For the text-containing cell, return its midpoint in (X, Y) coordinate format. 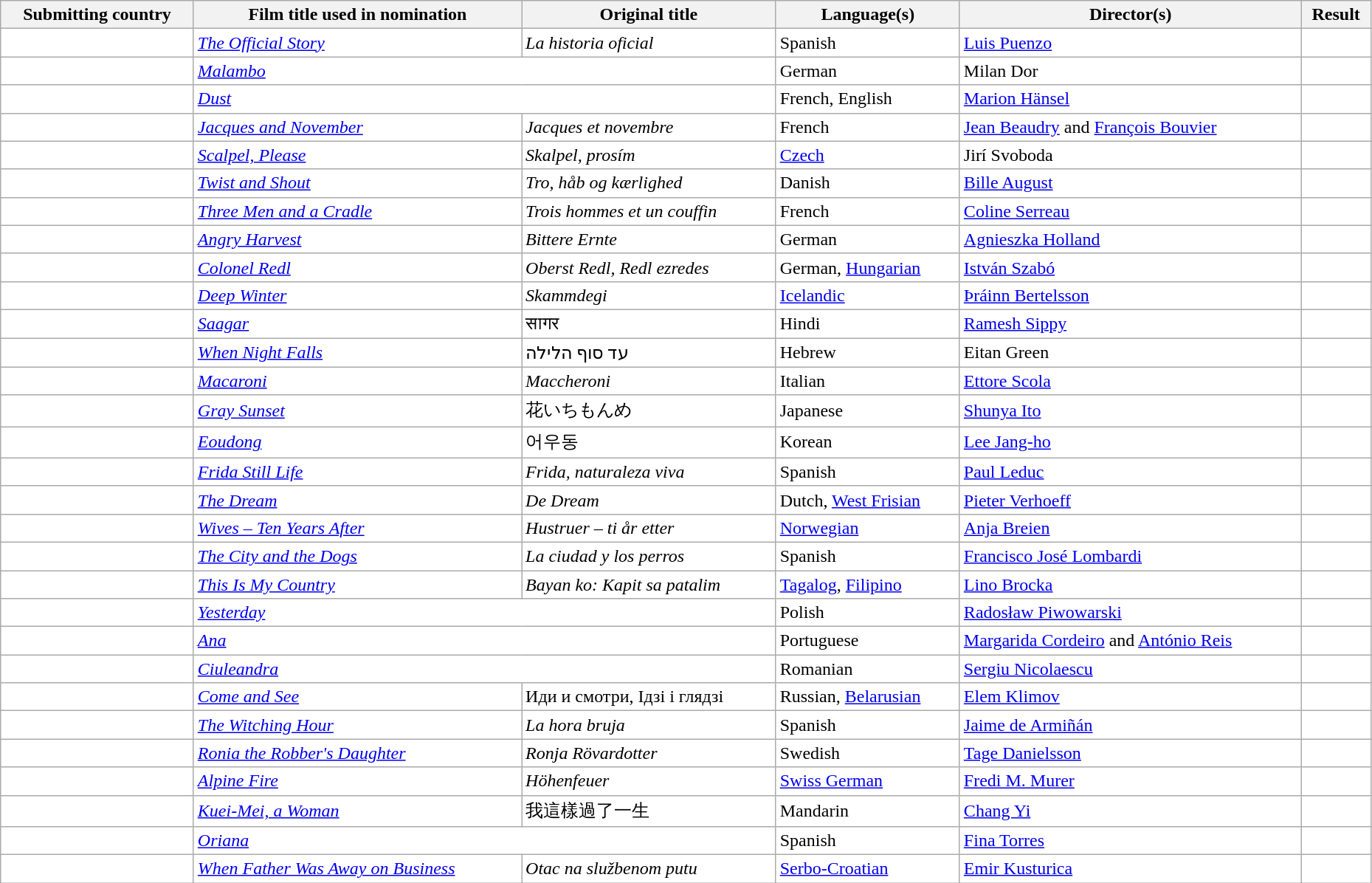
Portuguese (868, 641)
Bille August (1131, 183)
Colonel Redl (357, 267)
Radosław Piwowarski (1131, 613)
Þráinn Bertelsson (1131, 295)
La ciudad y los perros (649, 556)
Marion Hänsel (1131, 99)
When Father Was Away on Business (357, 869)
Hebrew (868, 353)
Ettore Scola (1131, 381)
Ana (484, 641)
सागर (649, 323)
Skalpel, prosím (649, 155)
Jacques and November (357, 127)
Original title (649, 15)
Milan Dor (1131, 71)
Maccheroni (649, 381)
Saagar (357, 323)
Lino Brocka (1131, 584)
Serbo-Croatian (868, 869)
Language(s) (868, 15)
Submitting country (97, 15)
花いちもんめ (649, 410)
Skammdegi (649, 295)
Bittere Ernte (649, 239)
Wives – Ten Years After (357, 528)
Emir Kusturica (1131, 869)
Romanian (868, 669)
Eitan Green (1131, 353)
The Official Story (357, 43)
我這樣過了一生 (649, 811)
The Dream (357, 500)
Kuei-Mei, a Woman (357, 811)
Tage Danielsson (1131, 753)
Chang Yi (1131, 811)
Jacques et novembre (649, 127)
Höhenfeuer (649, 781)
French, English (868, 99)
Elem Klimov (1131, 697)
Luis Puenzo (1131, 43)
Yesterday (484, 613)
Frida, naturaleza viva (649, 472)
Angry Harvest (357, 239)
Norwegian (868, 528)
Ciuleandra (484, 669)
Director(s) (1131, 15)
Oriana (484, 841)
Otac na službenom putu (649, 869)
Scalpel, Please (357, 155)
Result (1336, 15)
Hustruer – ti år etter (649, 528)
La historia oficial (649, 43)
Dust (484, 99)
Malambo (484, 71)
Coline Serreau (1131, 211)
Anja Breien (1131, 528)
Czech (868, 155)
Sergiu Nicolaescu (1131, 669)
Иди и смотри, Ідзі і глядзі (649, 697)
De Dream (649, 500)
This Is My Country (357, 584)
Ramesh Sippy (1131, 323)
Three Men and a Cradle (357, 211)
The Witching Hour (357, 725)
Bayan ko: Kapit sa patalim (649, 584)
Agnieszka Holland (1131, 239)
Shunya Ito (1131, 410)
Dutch, West Frisian (868, 500)
Swiss German (868, 781)
Korean (868, 443)
어우동 (649, 443)
German, Hungarian (868, 267)
Russian, Belarusian (868, 697)
Icelandic (868, 295)
Oberst Redl, Redl ezredes (649, 267)
Ronja Rövardotter (649, 753)
Eoudong (357, 443)
Paul Leduc (1131, 472)
The City and the Dogs (357, 556)
Mandarin (868, 811)
Polish (868, 613)
Macaroni (357, 381)
Jirí Svoboda (1131, 155)
עד סוף הלילה (649, 353)
Hindi (868, 323)
Tagalog, Filipino (868, 584)
Deep Winter (357, 295)
Italian (868, 381)
Fredi M. Murer (1131, 781)
Come and See (357, 697)
Film title used in nomination (357, 15)
Gray Sunset (357, 410)
István Szabó (1131, 267)
Alpine Fire (357, 781)
Francisco José Lombardi (1131, 556)
Swedish (868, 753)
Ronia the Robber's Daughter (357, 753)
Twist and Shout (357, 183)
Lee Jang-ho (1131, 443)
La hora bruja (649, 725)
When Night Falls (357, 353)
Danish (868, 183)
Tro, håb og kærlighed (649, 183)
Frida Still Life (357, 472)
Pieter Verhoeff (1131, 500)
Margarida Cordeiro and António Reis (1131, 641)
Japanese (868, 410)
Trois hommes et un couffin (649, 211)
Fina Torres (1131, 841)
Jean Beaudry and François Bouvier (1131, 127)
Jaime de Armiñán (1131, 725)
